Find where the given text appears and provide that cell's center as (X, Y) coordinate. 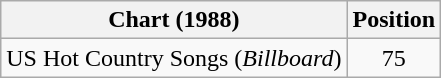
US Hot Country Songs (Billboard) (174, 58)
75 (394, 58)
Chart (1988) (174, 20)
Position (394, 20)
